Capture the cell that displays the provided text and extract its (x, y) central coordinate. 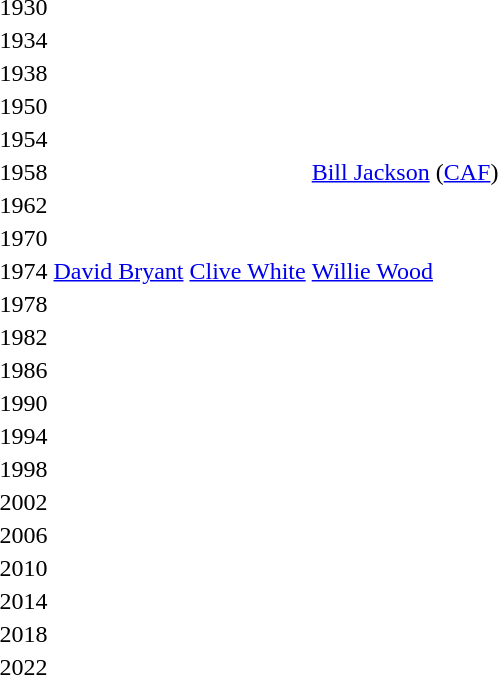
David Bryant (118, 271)
Clive White (248, 271)
